Locate the cell with the specified text and output its [X, Y] center coordinate. 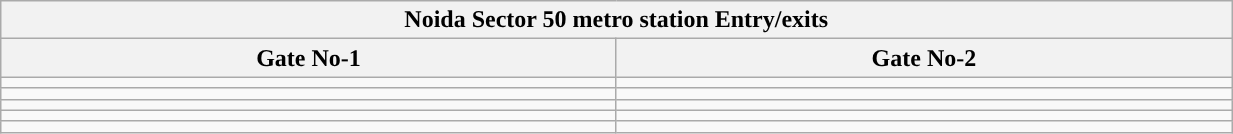
Noida Sector 50 metro station Entry/exits [616, 20]
Gate No-2 [924, 58]
Gate No-1 [308, 58]
